From the cell containing the given text, extract its center point as [x, y] coordinate. 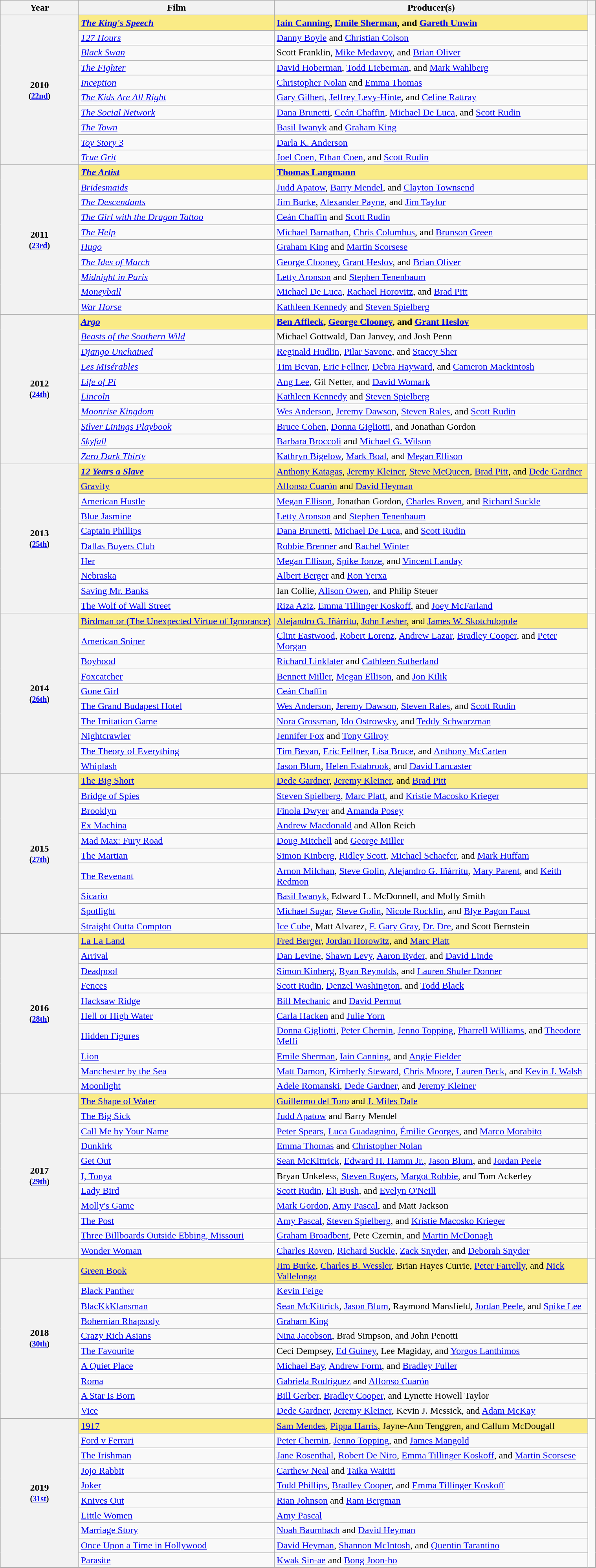
2019(31st) [39, 1493]
Birdman or (The Unexpected Virtue of Ignorance) [176, 621]
Black Panther [176, 1291]
Michael De Luca, Rachael Horovitz, and Brad Pitt [431, 292]
Sean McKittrick, Edward H. Hamm Jr., Jason Blum, and Jordan Peele [431, 1161]
Doug Mitchell and George Miller [431, 841]
Ford v Ferrari [176, 1441]
Peter Chernin, Jenno Topping, and James Mangold [431, 1441]
Bridesmaids [176, 187]
2011(23rd) [39, 240]
Scott Rudin, Denzel Washington, and Todd Black [431, 986]
Arnon Milchan, Steve Golin, Alejandro G. Iñárritu, Mary Parent, and Keith Redmon [431, 876]
The Big Short [176, 781]
Graham King [431, 1321]
Michael Barnathan, Chris Columbus, and Brunson Green [431, 232]
Todd Phillips, Bradley Cooper, and Emma Tillinger Koskoff [431, 1486]
Black Swan [176, 53]
Andrew Macdonald and Allon Reich [431, 826]
Brooklyn [176, 811]
Noah Baumbach and David Heyman [431, 1530]
Megan Ellison, Spike Jonze, and Vincent Landay [431, 561]
The Big Sick [176, 1116]
Bruce Cohen, Donna Gigliotti, and Jonathan Gordon [431, 426]
Bill Gerber, Bradley Cooper, and Lynette Howell Taylor [431, 1396]
Peter Spears, Luca Guadagnino, Émilie Georges, and Marco Morabito [431, 1131]
Zero Dark Thirty [176, 456]
Mad Max: Fury Road [176, 841]
Michael Sugar, Steve Golin, Nicole Rocklin, and Blye Pagon Faust [431, 911]
Michael Bay, Andrew Form, and Bradley Fuller [431, 1366]
Ben Affleck, George Clooney, and Grant Heslov [431, 322]
Crazy Rich Asians [176, 1336]
Straight Outta Compton [176, 926]
Film [176, 8]
The Martian [176, 855]
Emile Sherman, Iain Canning, and Angie Fielder [431, 1056]
Danny Boyle and Christian Colson [431, 38]
Wonder Woman [176, 1251]
Hidden Figures [176, 1036]
Alejandro G. Iñárritu, John Lesher, and James W. Skotchdopole [431, 621]
Toy Story 3 [176, 142]
Parasite [176, 1560]
I, Tonya [176, 1176]
Dana Brunetti, Ceán Chaffin, Michael De Luca, and Scott Rudin [431, 112]
Dede Gardner, Jeremy Kleiner, Kevin J. Messick, and Adam McKay [431, 1410]
Sam Mendes, Pippa Harris, Jayne-Ann Tenggren, and Callum McDougall [431, 1425]
Dede Gardner, Jeremy Kleiner, and Brad Pitt [431, 781]
Kathryn Bigelow, Mark Boal, and Megan Ellison [431, 456]
Donna Gigliotti, Peter Chernin, Jenno Topping, Pharrell Williams, and Theodore Melfi [431, 1036]
Whiplash [176, 766]
Joel Coen, Ethan Coen, and Scott Rudin [431, 157]
Moonlight [176, 1086]
Green Book [176, 1271]
Ice Cube, Matt Alvarez, F. Gary Gray, Dr. Dre, and Scott Bernstein [431, 926]
2014(26th) [39, 693]
Richard Linklater and Cathleen Sutherland [431, 661]
Vice [176, 1410]
Robbie Brenner and Rachel Winter [431, 546]
Iain Canning, Emile Sherman, and Gareth Unwin [431, 23]
The Ides of March [176, 262]
Nebraska [176, 576]
George Clooney, Grant Heslov, and Brian Oliver [431, 262]
Megan Ellison, Jonathan Gordon, Charles Roven, and Richard Suckle [431, 501]
Little Women [176, 1515]
The Revenant [176, 876]
Gary Gilbert, Jeffrey Levy-Hinte, and Celine Rattray [431, 97]
Jane Rosenthal, Robert De Niro, Emma Tillinger Koskoff, and Martin Scorsese [431, 1456]
Molly's Game [176, 1206]
Tim Bevan, Eric Fellner, Debra Hayward, and Cameron Mackintosh [431, 366]
Rian Johnson and Ram Bergman [431, 1500]
Blue Jasmine [176, 516]
Lincoln [176, 396]
Ceci Dempsey, Ed Guiney, Lee Magiday, and Yorgos Lanthimos [431, 1351]
Hell or High Water [176, 1016]
The Shape of Water [176, 1101]
Anthony Katagas, Jeremy Kleiner, Steve McQueen, Brad Pitt, and Dede Gardner [431, 471]
The Fighter [176, 68]
Ex Machina [176, 826]
Moneyball [176, 292]
Gabriela Rodríguez and Alfonso Cuarón [431, 1381]
Barbara Broccoli and Michael G. Wilson [431, 441]
Fences [176, 986]
David Hoberman, Todd Lieberman, and Mark Wahlberg [431, 68]
The Artist [176, 172]
Steven Spielberg, Marc Platt, and Kristie Macosko Krieger [431, 796]
Basil Iwanyk and Graham King [431, 127]
A Quiet Place [176, 1366]
The Kids Are All Right [176, 97]
The Social Network [176, 112]
Amy Pascal, Steven Spielberg, and Kristie Macosko Krieger [431, 1221]
Life of Pi [176, 381]
Bennett Miller, Megan Ellison, and Jon Kilik [431, 676]
David Heyman, Shannon McIntosh, and Quentin Tarantino [431, 1545]
Argo [176, 322]
Jim Burke, Alexander Payne, and Jim Taylor [431, 202]
Call Me by Your Name [176, 1131]
Year [39, 8]
La La Land [176, 941]
Gravity [176, 486]
2010(22nd) [39, 90]
Scott Rudin, Eli Bush, and Evelyn O'Neill [431, 1191]
Bohemian Rhapsody [176, 1321]
Carla Hacken and Julie Yorn [431, 1016]
True Grit [176, 157]
Albert Berger and Ron Yerxa [431, 576]
Kevin Feige [431, 1291]
Jim Burke, Charles B. Wessler, Brian Hayes Currie, Peter Farrelly, and Nick Vallelonga [431, 1271]
Finola Dwyer and Amanda Posey [431, 811]
The Help [176, 232]
Simon Kinberg, Ridley Scott, Michael Schaefer, and Mark Huffam [431, 855]
Adele Romanski, Dede Gardner, and Jeremy Kleiner [431, 1086]
Matt Damon, Kimberly Steward, Chris Moore, Lauren Beck, and Kevin J. Walsh [431, 1071]
Spotlight [176, 911]
2018(30th) [39, 1338]
Nina Jacobson, Brad Simpson, and John Penotti [431, 1336]
Bryan Unkeless, Steven Rogers, Margot Robbie, and Tom Ackerley [431, 1176]
Alfonso Cuarón and David Heyman [431, 486]
Django Unchained [176, 352]
Nora Grossman, Ido Ostrowsky, and Teddy Schwarzman [431, 721]
Mark Gordon, Amy Pascal, and Matt Jackson [431, 1206]
Beasts of the Southern Wild [176, 337]
A Star Is Born [176, 1396]
2013(25th) [39, 539]
127 Hours [176, 38]
1917 [176, 1425]
Les Misérables [176, 366]
Lady Bird [176, 1191]
Reginald Hudlin, Pilar Savone, and Stacey Sher [431, 352]
Three Billboards Outside Ebbing, Missouri [176, 1236]
Skyfall [176, 441]
Graham Broadbent, Pete Czernin, and Martin McDonagh [431, 1236]
2016(28th) [39, 1014]
Judd Apatow and Barry Mendel [431, 1116]
The King's Speech [176, 23]
The Imitation Game [176, 721]
Bridge of Spies [176, 796]
Michael Gottwald, Dan Janvey, and Josh Penn [431, 337]
Joker [176, 1486]
Jennifer Fox and Tony Gilroy [431, 736]
Foxcatcher [176, 676]
The Grand Budapest Hotel [176, 706]
Marriage Story [176, 1530]
The Girl with the Dragon Tattoo [176, 217]
Kwak Sin-ae and Bong Joon-ho [431, 1560]
Producer(s) [431, 8]
Inception [176, 82]
Clint Eastwood, Robert Lorenz, Andrew Lazar, Bradley Cooper, and Peter Morgan [431, 641]
Once Upon a Time in Hollywood [176, 1545]
Ceán Chaffin [431, 691]
Midnight in Paris [176, 277]
Bill Mechanic and David Permut [431, 1001]
Scott Franklin, Mike Medavoy, and Brian Oliver [431, 53]
Dunkirk [176, 1146]
American Hustle [176, 501]
Judd Apatow, Barry Mendel, and Clayton Townsend [431, 187]
Charles Roven, Richard Suckle, Zack Snyder, and Deborah Snyder [431, 1251]
Silver Linings Playbook [176, 426]
War Horse [176, 307]
Darla K. Anderson [431, 142]
The Favourite [176, 1351]
Thomas Langmann [431, 172]
The Town [176, 127]
Ang Lee, Gil Netter, and David Womark [431, 381]
Gone Girl [176, 691]
Guillermo del Toro and J. Miles Dale [431, 1101]
Captain Phillips [176, 531]
The Descendants [176, 202]
Dallas Buyers Club [176, 546]
Roma [176, 1381]
The Wolf of Wall Street [176, 606]
The Irishman [176, 1456]
Ceán Chaffin and Scott Rudin [431, 217]
Nightcrawler [176, 736]
Dana Brunetti, Michael De Luca, and Scott Rudin [431, 531]
Dan Levine, Shawn Levy, Aaron Ryder, and David Linde [431, 956]
Hacksaw Ridge [176, 1001]
Fred Berger, Jordan Horowitz, and Marc Platt [431, 941]
Ian Collie, Alison Owen, and Philip Steuer [431, 591]
2012(24th) [39, 389]
Christopher Nolan and Emma Thomas [431, 82]
BlacKkKlansman [176, 1306]
The Post [176, 1221]
Arrival [176, 956]
Graham King and Martin Scorsese [431, 247]
2017(29th) [39, 1176]
Jojo Rabbit [176, 1471]
Carthew Neal and Taika Waititi [431, 1471]
Sicario [176, 896]
Hugo [176, 247]
Emma Thomas and Christopher Nolan [431, 1146]
Lion [176, 1056]
American Sniper [176, 641]
Basil Iwanyk, Edward L. McDonnell, and Molly Smith [431, 896]
Riza Aziz, Emma Tillinger Koskoff, and Joey McFarland [431, 606]
Amy Pascal [431, 1515]
Tim Bevan, Eric Fellner, Lisa Bruce, and Anthony McCarten [431, 751]
Manchester by the Sea [176, 1071]
Jason Blum, Helen Estabrook, and David Lancaster [431, 766]
Simon Kinberg, Ryan Reynolds, and Lauren Shuler Donner [431, 971]
Sean McKittrick, Jason Blum, Raymond Mansfield, Jordan Peele, and Spike Lee [431, 1306]
Get Out [176, 1161]
Deadpool [176, 971]
12 Years a Slave [176, 471]
Boyhood [176, 661]
Her [176, 561]
Knives Out [176, 1500]
Moonrise Kingdom [176, 411]
Saving Mr. Banks [176, 591]
2015(27th) [39, 854]
The Theory of Everything [176, 751]
